Capture the cell that displays the provided text and extract its (x, y) central coordinate. 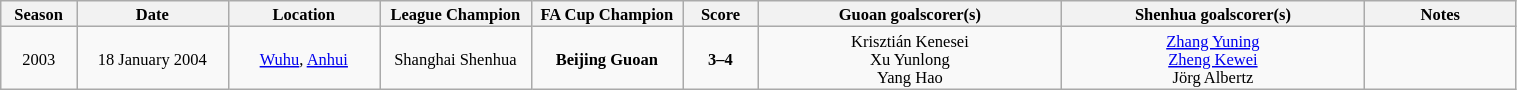
Score (721, 14)
Season (39, 14)
Beijing Guoan (607, 58)
18 January 2004 (152, 58)
Location (304, 14)
Date (152, 14)
League Champion (456, 14)
FA Cup Champion (607, 14)
Zhang Yuning Zheng Kewei Jörg Albertz (1212, 58)
Shenhua goalscorer(s) (1212, 14)
2003 (39, 58)
Notes (1440, 14)
Wuhu, Anhui (304, 58)
Shanghai Shenhua (456, 58)
Guoan goalscorer(s) (910, 14)
Krisztián Kenesei Xu Yunlong Yang Hao (910, 58)
3–4 (721, 58)
